Identify which cell holds the provided text, then report its (x, y) central coordinate. 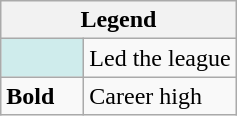
Career high (160, 96)
Legend (118, 20)
Led the league (160, 58)
Bold (42, 96)
